Find where the given text appears and provide that cell's center as (x, y) coordinate. 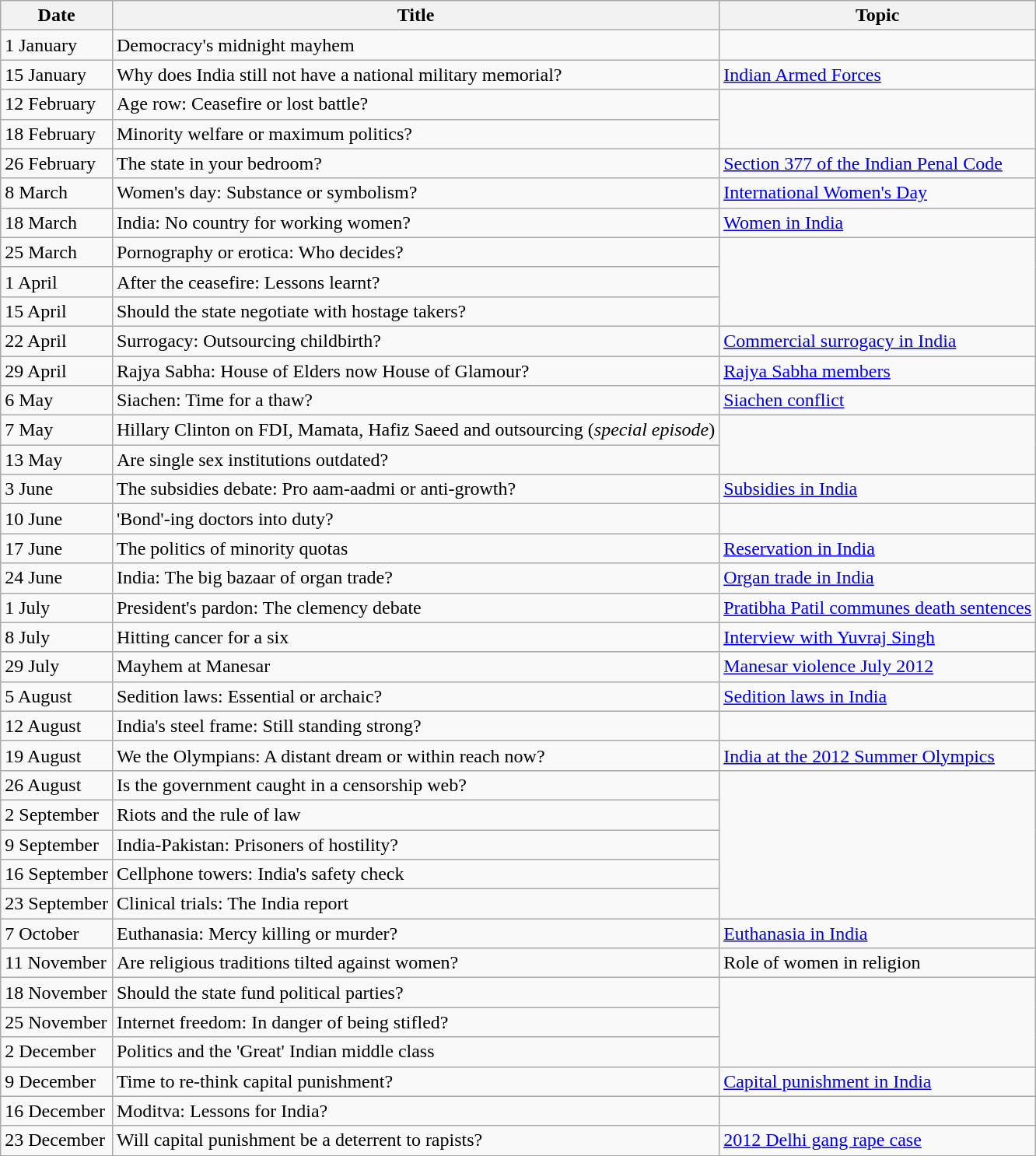
15 January (57, 75)
Rajya Sabha members (877, 371)
Sedition laws in India (877, 696)
17 June (57, 548)
Capital punishment in India (877, 1081)
Surrogacy: Outsourcing childbirth? (415, 341)
23 December (57, 1140)
India: No country for working women? (415, 222)
The politics of minority quotas (415, 548)
23 September (57, 904)
Democracy's midnight mayhem (415, 45)
Are single sex institutions outdated? (415, 460)
Mayhem at Manesar (415, 667)
Commercial surrogacy in India (877, 341)
Title (415, 16)
10 June (57, 519)
Organ trade in India (877, 578)
Women's day: Substance or symbolism? (415, 193)
18 February (57, 134)
Clinical trials: The India report (415, 904)
1 April (57, 282)
'Bond'-ing doctors into duty? (415, 519)
Manesar violence July 2012 (877, 667)
India-Pakistan: Prisoners of hostility? (415, 844)
Time to re-think capital punishment? (415, 1081)
18 March (57, 222)
Siachen: Time for a thaw? (415, 401)
26 February (57, 163)
11 November (57, 963)
13 May (57, 460)
2 December (57, 1052)
25 March (57, 252)
The subsidies debate: Pro aam-aadmi or anti-growth? (415, 489)
Euthanasia: Mercy killing or murder? (415, 934)
26 August (57, 785)
Will capital punishment be a deterrent to rapists? (415, 1140)
India: The big bazaar of organ trade? (415, 578)
Euthanasia in India (877, 934)
Siachen conflict (877, 401)
We the Olympians: A distant dream or within reach now? (415, 755)
2012 Delhi gang rape case (877, 1140)
Why does India still not have a national military memorial? (415, 75)
6 May (57, 401)
1 January (57, 45)
3 June (57, 489)
Riots and the rule of law (415, 814)
8 July (57, 637)
International Women's Day (877, 193)
Role of women in religion (877, 963)
After the ceasefire: Lessons learnt? (415, 282)
Moditva: Lessons for India? (415, 1111)
Age row: Ceasefire or lost battle? (415, 104)
12 August (57, 726)
Politics and the 'Great' Indian middle class (415, 1052)
29 April (57, 371)
India at the 2012 Summer Olympics (877, 755)
Women in India (877, 222)
2 September (57, 814)
Hitting cancer for a six (415, 637)
29 July (57, 667)
Hillary Clinton on FDI, Mamata, Hafiz Saeed and outsourcing (special episode) (415, 430)
Topic (877, 16)
22 April (57, 341)
Indian Armed Forces (877, 75)
Internet freedom: In danger of being stifled? (415, 1022)
India's steel frame: Still standing strong? (415, 726)
16 September (57, 874)
Subsidies in India (877, 489)
Pornography or erotica: Who decides? (415, 252)
Are religious traditions tilted against women? (415, 963)
Should the state fund political parties? (415, 993)
Date (57, 16)
President's pardon: The clemency debate (415, 608)
15 April (57, 311)
Should the state negotiate with hostage takers? (415, 311)
19 August (57, 755)
7 October (57, 934)
9 December (57, 1081)
16 December (57, 1111)
9 September (57, 844)
Reservation in India (877, 548)
Pratibha Patil communes death sentences (877, 608)
25 November (57, 1022)
Is the government caught in a censorship web? (415, 785)
7 May (57, 430)
Interview with Yuvraj Singh (877, 637)
Section 377 of the Indian Penal Code (877, 163)
18 November (57, 993)
The state in your bedroom? (415, 163)
12 February (57, 104)
1 July (57, 608)
Minority welfare or maximum politics? (415, 134)
Cellphone towers: India's safety check (415, 874)
8 March (57, 193)
24 June (57, 578)
Sedition laws: Essential or archaic? (415, 696)
5 August (57, 696)
Rajya Sabha: House of Elders now House of Glamour? (415, 371)
